Identify which cell holds the provided text, then report its [x, y] central coordinate. 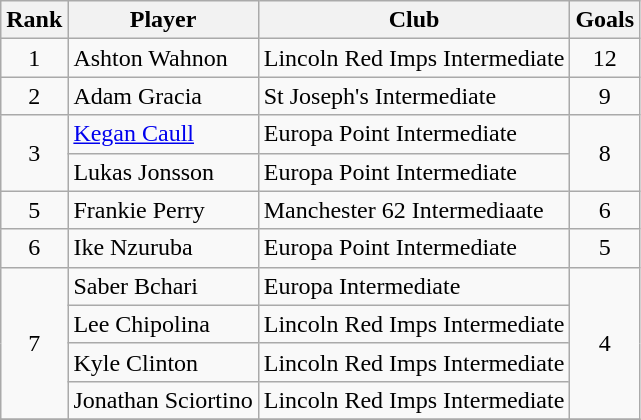
Lukas Jonsson [163, 172]
Kyle Clinton [163, 362]
12 [605, 58]
Goals [605, 20]
Ike Nzuruba [163, 248]
4 [605, 343]
Manchester 62 Intermediaate [414, 210]
Ashton Wahnon [163, 58]
Kegan Caull [163, 134]
Player [163, 20]
9 [605, 96]
Europa Intermediate [414, 286]
St Joseph's Intermediate [414, 96]
Rank [34, 20]
1 [34, 58]
2 [34, 96]
7 [34, 343]
Club [414, 20]
Saber Bchari [163, 286]
8 [605, 153]
Frankie Perry [163, 210]
3 [34, 153]
Lee Chipolina [163, 324]
Adam Gracia [163, 96]
Jonathan Sciortino [163, 400]
